Capture the cell that displays the provided text and extract its [x, y] central coordinate. 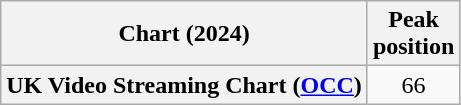
Chart (2024) [184, 34]
UK Video Streaming Chart (OCC) [184, 85]
Peakposition [413, 34]
66 [413, 85]
